Find where the given text appears and provide that cell's center as [X, Y] coordinate. 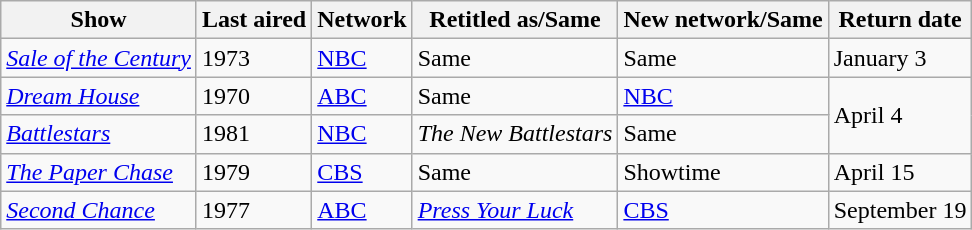
1981 [254, 134]
Press Your Luck [515, 210]
September 19 [900, 210]
Battlestars [99, 134]
Show [99, 20]
1970 [254, 96]
The New Battlestars [515, 134]
1973 [254, 58]
Retitled as/Same [515, 20]
1979 [254, 172]
January 3 [900, 58]
The Paper Chase [99, 172]
Dream House [99, 96]
Showtime [723, 172]
Last aired [254, 20]
Sale of the Century [99, 58]
Network [362, 20]
April 4 [900, 115]
Second Chance [99, 210]
April 15 [900, 172]
1977 [254, 210]
New network/Same [723, 20]
Return date [900, 20]
